Detect which cell encompasses the target text, then output its (x, y) center coordinate. 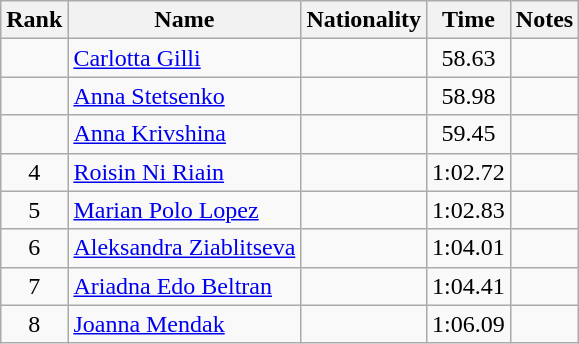
Rank (34, 20)
5 (34, 210)
4 (34, 172)
Notes (544, 20)
7 (34, 286)
Joanna Mendak (184, 324)
8 (34, 324)
1:02.83 (469, 210)
Name (184, 20)
Time (469, 20)
Ariadna Edo Beltran (184, 286)
1:04.01 (469, 248)
Carlotta Gilli (184, 58)
Anna Stetsenko (184, 96)
1:02.72 (469, 172)
58.98 (469, 96)
1:06.09 (469, 324)
Anna Krivshina (184, 134)
1:04.41 (469, 286)
Roisin Ni Riain (184, 172)
58.63 (469, 58)
Aleksandra Ziablitseva (184, 248)
Nationality (364, 20)
6 (34, 248)
Marian Polo Lopez (184, 210)
59.45 (469, 134)
